Output the [X, Y] coordinate of the center of the cell containing the given text.  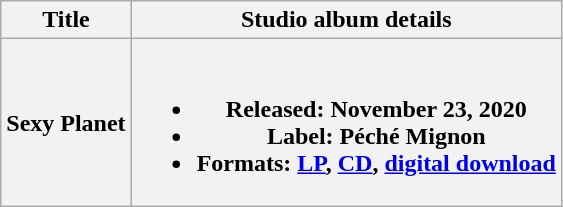
Released: November 23, 2020Label: Péché MignonFormats: LP, CD, digital download [346, 122]
Title [66, 20]
Sexy Planet [66, 122]
Studio album details [346, 20]
